Return [X, Y] of the center of cell containing provided text 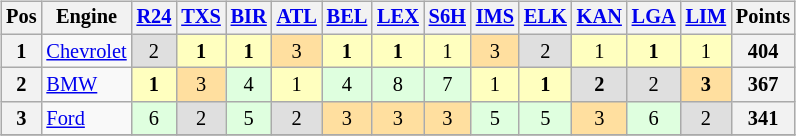
341 [763, 119]
Points [763, 18]
LEX [398, 18]
S6H [448, 18]
Ford [86, 119]
Engine [86, 18]
BIR [249, 18]
TXS [200, 18]
BEL [347, 18]
Pos [21, 18]
7 [448, 85]
R24 [154, 18]
IMS [495, 18]
8 [398, 85]
ELK [546, 18]
Chevrolet [86, 51]
367 [763, 85]
ATL [297, 18]
BMW [86, 85]
KAN [600, 18]
LGA [654, 18]
LIM [706, 18]
404 [763, 51]
